From the cell containing the given text, extract its center point as (X, Y) coordinate. 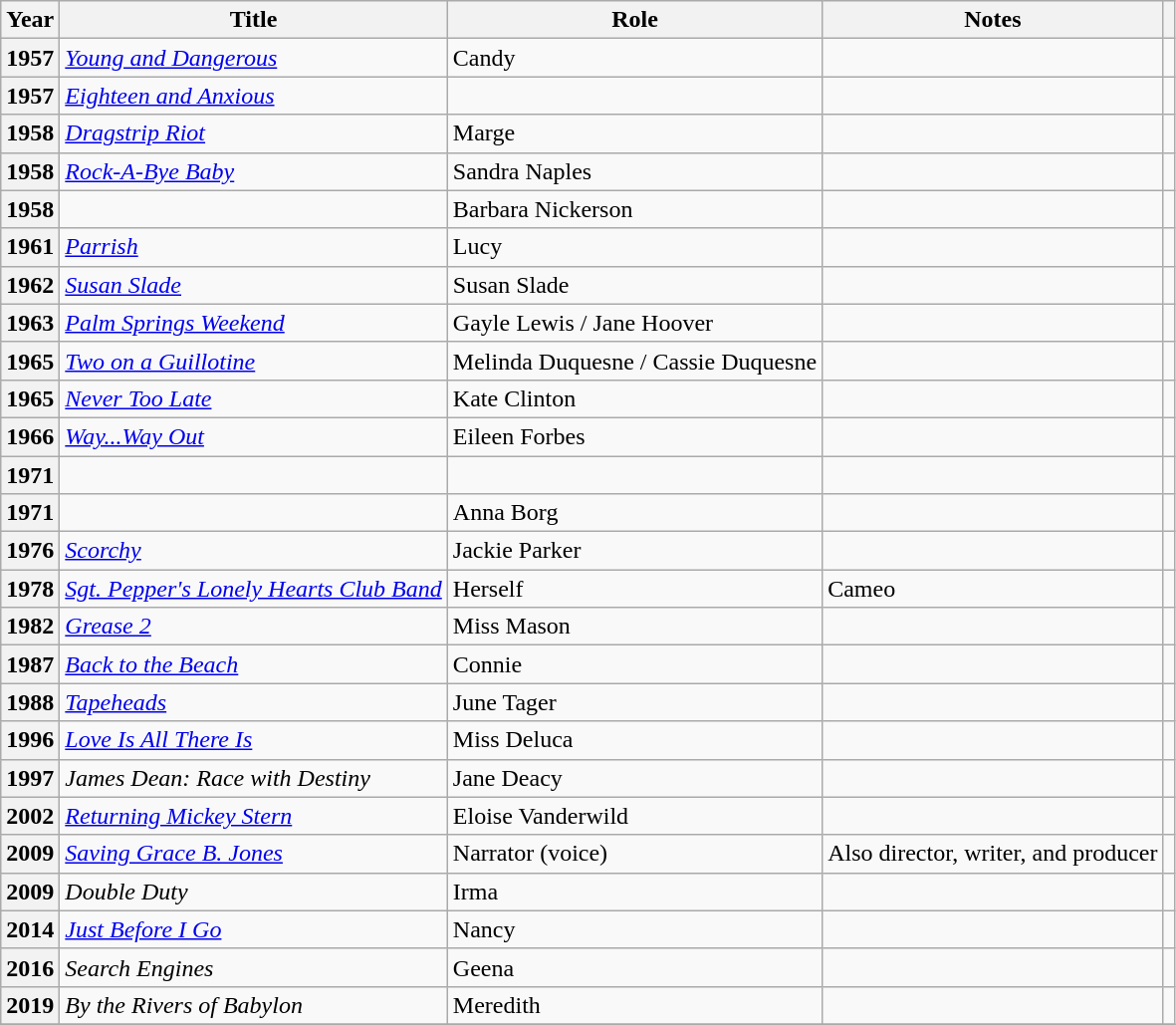
2014 (30, 929)
Role (634, 20)
June Tager (634, 702)
Meredith (634, 1005)
Two on a Guillotine (254, 361)
1966 (30, 436)
1961 (30, 247)
1997 (30, 778)
Eloise Vanderwild (634, 816)
Double Duty (254, 892)
Returning Mickey Stern (254, 816)
Marge (634, 133)
James Dean: Race with Destiny (254, 778)
2019 (30, 1005)
Sgt. Pepper's Lonely Hearts Club Band (254, 589)
Never Too Late (254, 398)
Parrish (254, 247)
Notes (993, 20)
Anna Borg (634, 513)
Rock-A-Bye Baby (254, 171)
1988 (30, 702)
2002 (30, 816)
Saving Grace B. Jones (254, 854)
Eileen Forbes (634, 436)
1963 (30, 323)
Herself (634, 589)
1996 (30, 740)
Scorchy (254, 551)
Miss Mason (634, 627)
Melinda Duquesne / Cassie Duquesne (634, 361)
Sandra Naples (634, 171)
Cameo (993, 589)
1976 (30, 551)
Kate Clinton (634, 398)
Eighteen and Anxious (254, 96)
1962 (30, 285)
Young and Dangerous (254, 58)
Year (30, 20)
Grease 2 (254, 627)
Also director, writer, and producer (993, 854)
Title (254, 20)
Lucy (634, 247)
Narrator (voice) (634, 854)
Way...Way Out (254, 436)
2016 (30, 967)
Barbara Nickerson (634, 209)
Love Is All There Is (254, 740)
Jackie Parker (634, 551)
Search Engines (254, 967)
Miss Deluca (634, 740)
Nancy (634, 929)
Connie (634, 664)
1987 (30, 664)
Just Before I Go (254, 929)
Palm Springs Weekend (254, 323)
Jane Deacy (634, 778)
1978 (30, 589)
Back to the Beach (254, 664)
By the Rivers of Babylon (254, 1005)
Dragstrip Riot (254, 133)
Geena (634, 967)
Tapeheads (254, 702)
Candy (634, 58)
1982 (30, 627)
Gayle Lewis / Jane Hoover (634, 323)
Irma (634, 892)
